Provide the [X, Y] coordinate of the cell's center where the given text is located.  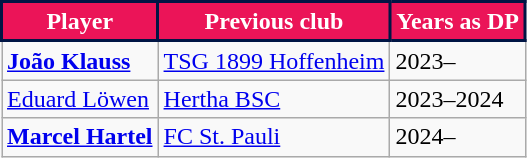
Hertha BSC [274, 99]
2023–2024 [458, 99]
Previous club [274, 22]
João Klauss [80, 60]
Player [80, 22]
Marcel Hartel [80, 137]
TSG 1899 Hoffenheim [274, 60]
FC St. Pauli [274, 137]
2023– [458, 60]
Years as DP [458, 22]
2024– [458, 137]
Eduard Löwen [80, 99]
